Pinpoint the cell where the given text exists, returning its [x, y] midpoint coordinate. 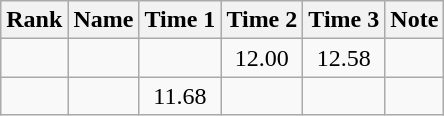
Time 2 [262, 20]
Time 1 [180, 20]
11.68 [180, 96]
12.58 [344, 58]
12.00 [262, 58]
Time 3 [344, 20]
Rank [34, 20]
Name [104, 20]
Note [414, 20]
